Search for the cell housing the specified text and yield its [X, Y] center coordinate. 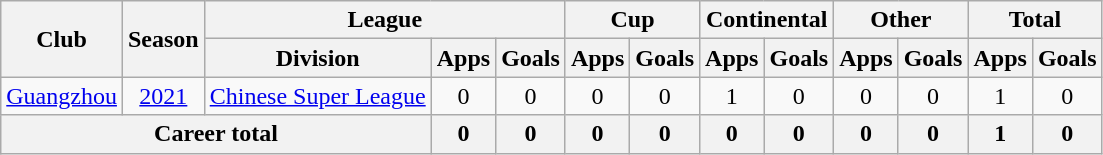
League [384, 20]
Career total [216, 134]
Guangzhou [62, 96]
Continental [767, 20]
Cup [632, 20]
Club [62, 39]
Total [1035, 20]
2021 [163, 96]
Chinese Super League [318, 96]
Other [901, 20]
Season [163, 39]
Division [318, 58]
